Identify which cell holds the provided text, then report its (x, y) central coordinate. 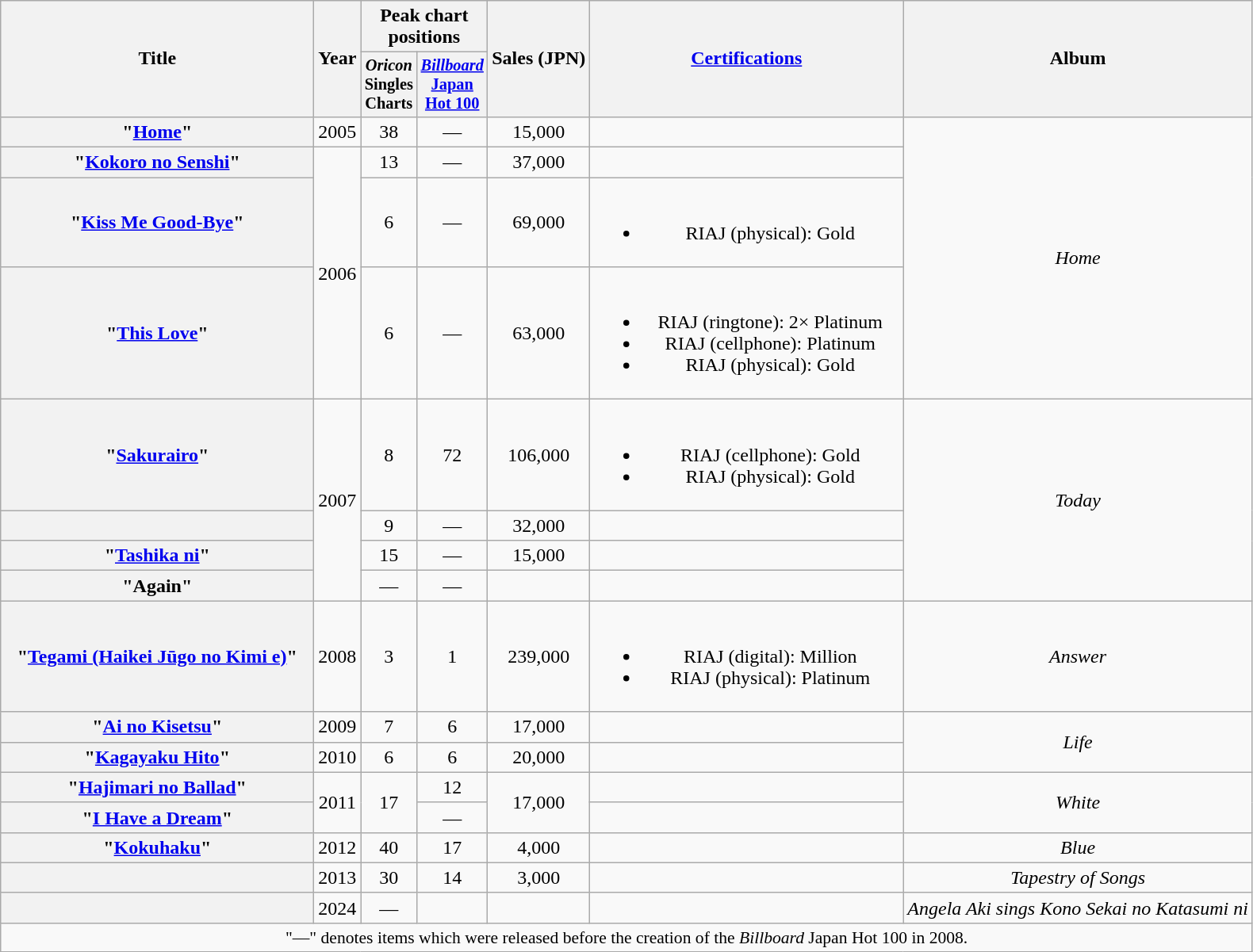
Peak chart positions (424, 27)
4,000 (539, 847)
63,000 (539, 333)
"—" denotes items which were released before the creation of the Billboard Japan Hot 100 in 2008. (626, 937)
9 (389, 526)
Home (1079, 258)
3,000 (539, 877)
RIAJ (physical): Gold (747, 222)
40 (389, 847)
Blue (1079, 847)
13 (389, 162)
"Home" (157, 132)
8 (389, 455)
Certifications (747, 59)
2005 (338, 132)
Life (1079, 742)
RIAJ (digital): Million RIAJ (physical): Platinum (747, 656)
Tapestry of Songs (1079, 877)
2011 (338, 802)
2024 (338, 908)
106,000 (539, 455)
3 (389, 656)
38 (389, 132)
14 (452, 877)
Answer (1079, 656)
2013 (338, 877)
2012 (338, 847)
Today (1079, 500)
2009 (338, 727)
7 (389, 727)
"Hajimari no Ballad" (157, 787)
2007 (338, 500)
RIAJ (cellphone): GoldRIAJ (physical): Gold (747, 455)
"Kagayaku Hito" (157, 757)
Year (338, 59)
RIAJ (ringtone): 2× PlatinumRIAJ (cellphone): PlatinumRIAJ (physical): Gold (747, 333)
2010 (338, 757)
Billboard Japan Hot 100 (452, 85)
Sales (JPN) (539, 59)
Oricon Singles Charts (389, 85)
"Kokoro no Senshi" (157, 162)
2006 (338, 273)
"Kiss Me Good-Bye" (157, 222)
1 (452, 656)
"Ai no Kisetsu" (157, 727)
12 (452, 787)
69,000 (539, 222)
White (1079, 802)
"I Have a Dream" (157, 817)
239,000 (539, 656)
32,000 (539, 526)
72 (452, 455)
20,000 (539, 757)
"Sakurairo" (157, 455)
Title (157, 59)
37,000 (539, 162)
"Tegami (Haikei Jūgo no Kimi e)" (157, 656)
15 (389, 556)
"Kokuhaku" (157, 847)
Album (1079, 59)
"Tashika ni" (157, 556)
Angela Aki sings Kono Sekai no Katasumi ni (1079, 908)
"This Love" (157, 333)
2008 (338, 656)
"Again" (157, 586)
30 (389, 877)
